Search for the cell housing the specified text and yield its [X, Y] center coordinate. 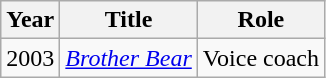
Brother Bear [128, 58]
Role [260, 20]
Year [30, 20]
Voice coach [260, 58]
2003 [30, 58]
Title [128, 20]
